Extract the [x, y] coordinate from the center of the cell holding the provided text.  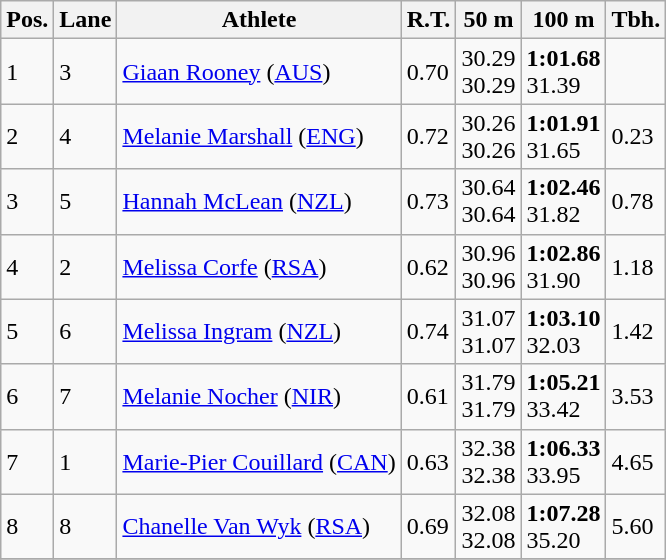
4.65 [636, 462]
1.18 [636, 266]
Hannah McLean (NZL) [259, 202]
3.53 [636, 396]
1:01.9131.65 [564, 136]
1:02.8631.90 [564, 266]
1:03.1032.03 [564, 332]
Lane [86, 20]
0.23 [636, 136]
Marie-Pier Couillard (CAN) [259, 462]
5.60 [636, 526]
50 m [488, 20]
0.72 [428, 136]
R.T. [428, 20]
Tbh. [636, 20]
0.69 [428, 526]
Pos. [28, 20]
Melissa Corfe (RSA) [259, 266]
30.6430.64 [488, 202]
1:06.3333.95 [564, 462]
31.7931.79 [488, 396]
Melanie Nocher (NIR) [259, 396]
100 m [564, 20]
0.63 [428, 462]
0.70 [428, 72]
30.2930.29 [488, 72]
Melanie Marshall (ENG) [259, 136]
32.0832.08 [488, 526]
Giaan Rooney (AUS) [259, 72]
Melissa Ingram (NZL) [259, 332]
0.73 [428, 202]
1:01.6831.39 [564, 72]
1.42 [636, 332]
1:07.2835.20 [564, 526]
Chanelle Van Wyk (RSA) [259, 526]
0.78 [636, 202]
1:05.2133.42 [564, 396]
31.0731.07 [488, 332]
32.3832.38 [488, 462]
Athlete [259, 20]
0.74 [428, 332]
0.61 [428, 396]
30.2630.26 [488, 136]
30.9630.96 [488, 266]
0.62 [428, 266]
1:02.4631.82 [564, 202]
